Locate the cell with the specified text and output its [x, y] center coordinate. 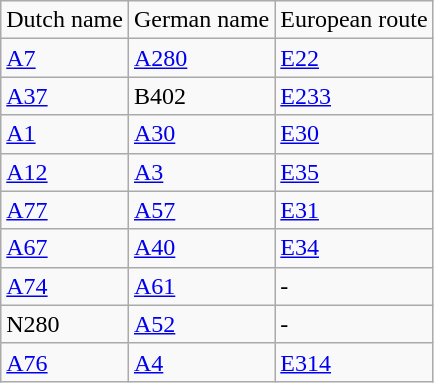
A57 [201, 210]
A61 [201, 286]
A37 [65, 96]
A40 [201, 248]
A280 [201, 58]
A67 [65, 248]
A4 [201, 362]
B402 [201, 96]
A12 [65, 172]
E30 [354, 134]
A7 [65, 58]
E34 [354, 248]
E35 [354, 172]
E314 [354, 362]
A52 [201, 324]
A1 [65, 134]
A74 [65, 286]
E233 [354, 96]
E22 [354, 58]
A3 [201, 172]
A77 [65, 210]
Dutch name [65, 20]
A30 [201, 134]
N280 [65, 324]
German name [201, 20]
European route [354, 20]
E31 [354, 210]
A76 [65, 362]
